Identify which cell holds the provided text, then report its (X, Y) central coordinate. 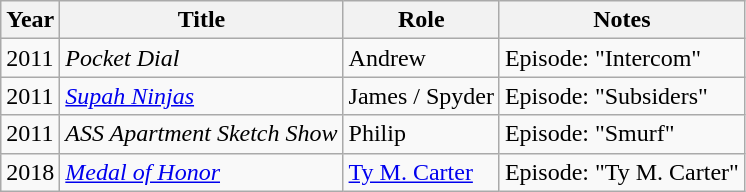
Medal of Honor (202, 172)
ASS Apartment Sketch Show (202, 134)
2018 (30, 172)
Role (421, 20)
James / Spyder (421, 96)
Title (202, 20)
Pocket Dial (202, 58)
Notes (622, 20)
Philip (421, 134)
Supah Ninjas (202, 96)
Episode: "Intercom" (622, 58)
Ty M. Carter (421, 172)
Andrew (421, 58)
Episode: "Ty M. Carter" (622, 172)
Year (30, 20)
Episode: "Smurf" (622, 134)
Episode: "Subsiders" (622, 96)
